Identify which cell holds the provided text, then report its (X, Y) central coordinate. 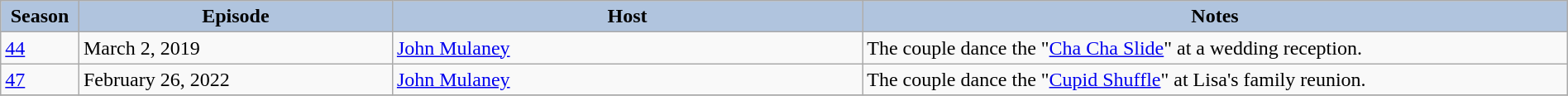
March 2, 2019 (235, 48)
The couple dance the "Cupid Shuffle" at Lisa's family reunion. (1216, 79)
Host (627, 17)
Season (40, 17)
44 (40, 48)
47 (40, 79)
The couple dance the "Cha Cha Slide" at a wedding reception. (1216, 48)
Notes (1216, 17)
Episode (235, 17)
February 26, 2022 (235, 79)
